Return the [x, y] coordinate for the center point of the cell that contains the specified text.  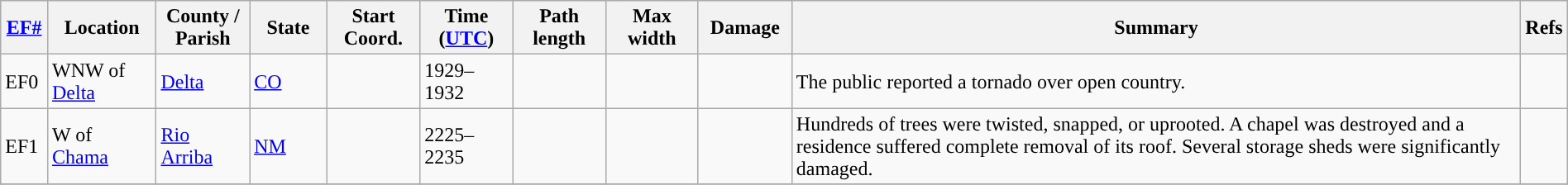
Rio Arriba [203, 146]
W of Chama [101, 146]
Start Coord. [374, 28]
State [289, 28]
Location [101, 28]
CO [289, 81]
Refs [1545, 28]
Summary [1156, 28]
EF# [25, 28]
1929–1932 [466, 81]
County / Parish [203, 28]
EF0 [25, 81]
EF1 [25, 146]
The public reported a tornado over open country. [1156, 81]
2225–2235 [466, 146]
Time (UTC) [466, 28]
WNW of Delta [101, 81]
Path length [559, 28]
Damage [744, 28]
Delta [203, 81]
NM [289, 146]
Max width [652, 28]
